From the cell containing the given text, extract its center point as (x, y) coordinate. 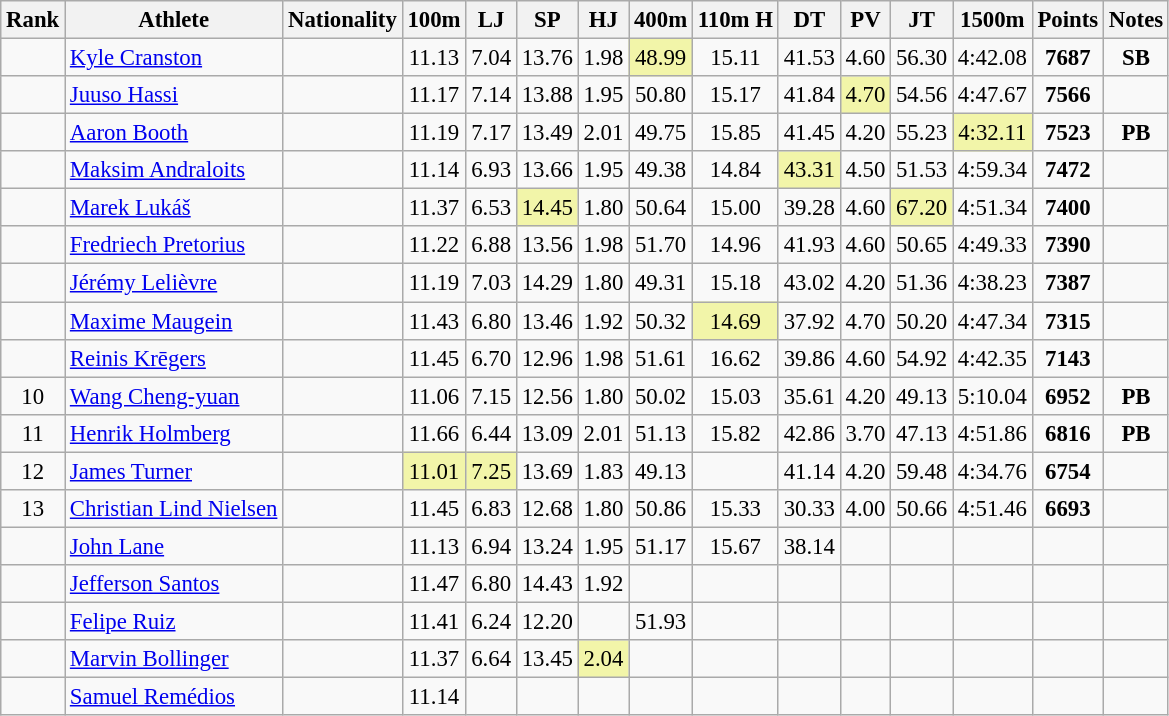
Felipe Ruiz (174, 621)
14.43 (547, 584)
6.88 (491, 245)
13 (33, 509)
15.85 (735, 133)
11.43 (434, 321)
13.24 (547, 546)
Jérémy Lelièvre (174, 283)
51.36 (922, 283)
John Lane (174, 546)
7.14 (491, 95)
400m (661, 20)
54.56 (922, 95)
12 (33, 471)
15.03 (735, 396)
LJ (491, 20)
HJ (603, 20)
Jefferson Santos (174, 584)
30.33 (809, 509)
7143 (1068, 358)
13.69 (547, 471)
Wang Cheng-yuan (174, 396)
7566 (1068, 95)
14.29 (547, 283)
51.93 (661, 621)
7.03 (491, 283)
6816 (1068, 433)
5:10.04 (992, 396)
4:32.11 (992, 133)
14.45 (547, 208)
41.14 (809, 471)
11.17 (434, 95)
4:49.33 (992, 245)
13.56 (547, 245)
4.00 (865, 509)
SP (547, 20)
James Turner (174, 471)
11.41 (434, 621)
50.32 (661, 321)
6754 (1068, 471)
Marek Lukáš (174, 208)
Aaron Booth (174, 133)
Henrik Holmberg (174, 433)
15.11 (735, 58)
Rank (33, 20)
51.17 (661, 546)
12.96 (547, 358)
13.45 (547, 659)
100m (434, 20)
50.64 (661, 208)
Reinis Krēgers (174, 358)
37.92 (809, 321)
38.14 (809, 546)
4:51.86 (992, 433)
41.84 (809, 95)
6.83 (491, 509)
7390 (1068, 245)
39.86 (809, 358)
Marvin Bollinger (174, 659)
3.70 (865, 433)
6.53 (491, 208)
41.93 (809, 245)
14.69 (735, 321)
16.62 (735, 358)
4:42.08 (992, 58)
2.04 (603, 659)
13.88 (547, 95)
6.70 (491, 358)
7315 (1068, 321)
48.99 (661, 58)
15.00 (735, 208)
Points (1068, 20)
Juuso Hassi (174, 95)
DT (809, 20)
Athlete (174, 20)
12.56 (547, 396)
15.33 (735, 509)
6.44 (491, 433)
13.66 (547, 170)
JT (922, 20)
4:59.34 (992, 170)
7.15 (491, 396)
41.45 (809, 133)
13.49 (547, 133)
4:51.46 (992, 509)
13.46 (547, 321)
Kyle Cranston (174, 58)
49.31 (661, 283)
Nationality (342, 20)
50.80 (661, 95)
50.65 (922, 245)
51.53 (922, 170)
7472 (1068, 170)
15.82 (735, 433)
PV (865, 20)
11.01 (434, 471)
SB (1136, 58)
6.24 (491, 621)
6952 (1068, 396)
43.31 (809, 170)
4:38.23 (992, 283)
15.17 (735, 95)
50.20 (922, 321)
51.61 (661, 358)
49.38 (661, 170)
55.23 (922, 133)
39.28 (809, 208)
49.75 (661, 133)
7687 (1068, 58)
6.94 (491, 546)
7387 (1068, 283)
11.06 (434, 396)
42.86 (809, 433)
59.48 (922, 471)
35.61 (809, 396)
50.66 (922, 509)
7523 (1068, 133)
1500m (992, 20)
13.76 (547, 58)
11.47 (434, 584)
15.18 (735, 283)
12.68 (547, 509)
14.84 (735, 170)
11.66 (434, 433)
Christian Lind Nielsen (174, 509)
11 (33, 433)
4:47.34 (992, 321)
110m H (735, 20)
7400 (1068, 208)
6.64 (491, 659)
12.20 (547, 621)
15.67 (735, 546)
11.22 (434, 245)
7.04 (491, 58)
6.93 (491, 170)
50.02 (661, 396)
4:51.34 (992, 208)
10 (33, 396)
47.13 (922, 433)
4:34.76 (992, 471)
14.96 (735, 245)
7.17 (491, 133)
Maksim Andraloits (174, 170)
43.02 (809, 283)
54.92 (922, 358)
Maxime Maugein (174, 321)
4.50 (865, 170)
13.09 (547, 433)
50.86 (661, 509)
51.70 (661, 245)
1.83 (603, 471)
Samuel Remédios (174, 697)
7.25 (491, 471)
41.53 (809, 58)
51.13 (661, 433)
6693 (1068, 509)
Fredriech Pretorius (174, 245)
Notes (1136, 20)
4:47.67 (992, 95)
4:42.35 (992, 358)
56.30 (922, 58)
67.20 (922, 208)
